For the text-containing cell, return its midpoint in (x, y) coordinate format. 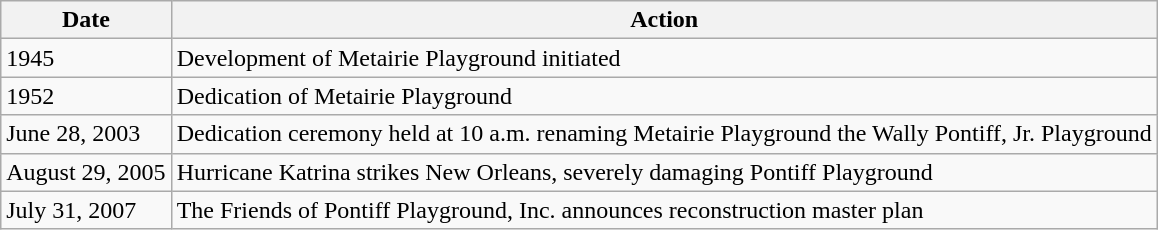
1952 (86, 96)
Dedication ceremony held at 10 a.m. renaming Metairie Playground the Wally Pontiff, Jr. Playground (664, 134)
July 31, 2007 (86, 210)
Hurricane Katrina strikes New Orleans, severely damaging Pontiff Playground (664, 172)
June 28, 2003 (86, 134)
The Friends of Pontiff Playground, Inc. announces reconstruction master plan (664, 210)
1945 (86, 58)
Dedication of Metairie Playground (664, 96)
August 29, 2005 (86, 172)
Date (86, 20)
Development of Metairie Playground initiated (664, 58)
Action (664, 20)
